Output the [x, y] coordinate of the center of the cell containing the given text.  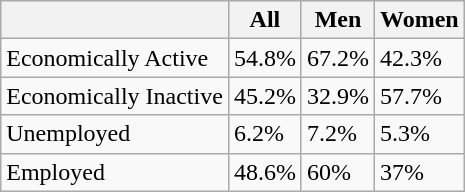
6.2% [264, 134]
All [264, 20]
42.3% [420, 58]
54.8% [264, 58]
32.9% [338, 96]
Men [338, 20]
Employed [115, 172]
67.2% [338, 58]
37% [420, 172]
45.2% [264, 96]
Unemployed [115, 134]
60% [338, 172]
Women [420, 20]
Economically Inactive [115, 96]
Economically Active [115, 58]
57.7% [420, 96]
48.6% [264, 172]
5.3% [420, 134]
7.2% [338, 134]
